Determine the [x, y] coordinate at the center of the cell enclosing the given text.  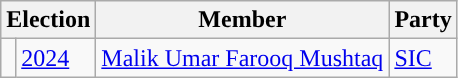
Member [242, 20]
SIC [423, 58]
Election [48, 20]
Party [423, 20]
Malik Umar Farooq Mushtaq [242, 58]
2024 [56, 58]
